Return (X, Y) of the center of cell containing provided text 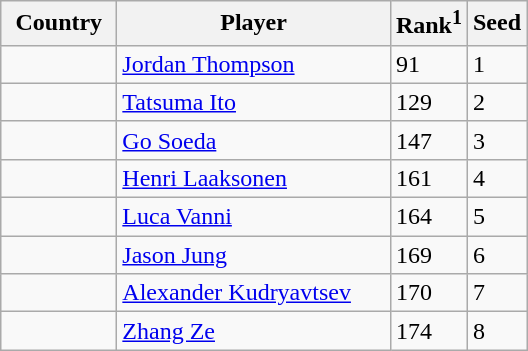
6 (496, 255)
8 (496, 331)
147 (428, 140)
7 (496, 293)
Player (254, 24)
Alexander Kudryavtsev (254, 293)
Seed (496, 24)
Go Soeda (254, 140)
170 (428, 293)
Jason Jung (254, 255)
Henri Laaksonen (254, 178)
Luca Vanni (254, 217)
129 (428, 102)
Zhang Ze (254, 331)
4 (496, 178)
Country (59, 24)
161 (428, 178)
1 (496, 64)
169 (428, 255)
Jordan Thompson (254, 64)
91 (428, 64)
Tatsuma Ito (254, 102)
2 (496, 102)
3 (496, 140)
5 (496, 217)
174 (428, 331)
Rank1 (428, 24)
164 (428, 217)
